Provide the (X, Y) coordinate of the cell's center where the given text is located.  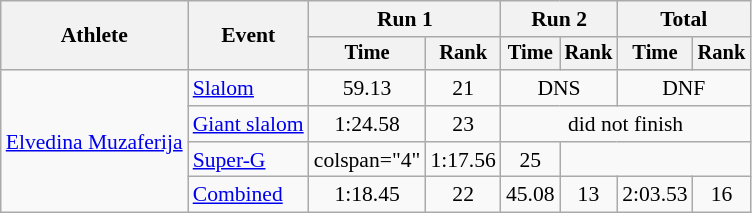
did not finish (626, 124)
25 (530, 160)
Combined (248, 195)
45.08 (530, 195)
1:24.58 (368, 124)
Giant slalom (248, 124)
Athlete (94, 36)
22 (462, 195)
Elvedina Muzaferija (94, 141)
Event (248, 36)
Total (684, 19)
1:17.56 (462, 160)
59.13 (368, 88)
DNS (559, 88)
16 (722, 195)
DNF (684, 88)
Slalom (248, 88)
Run 1 (405, 19)
colspan="4" (368, 160)
Run 2 (559, 19)
21 (462, 88)
1:18.45 (368, 195)
13 (589, 195)
23 (462, 124)
Super-G (248, 160)
2:03.53 (654, 195)
